For the text-containing cell, return its midpoint in [X, Y] coordinate format. 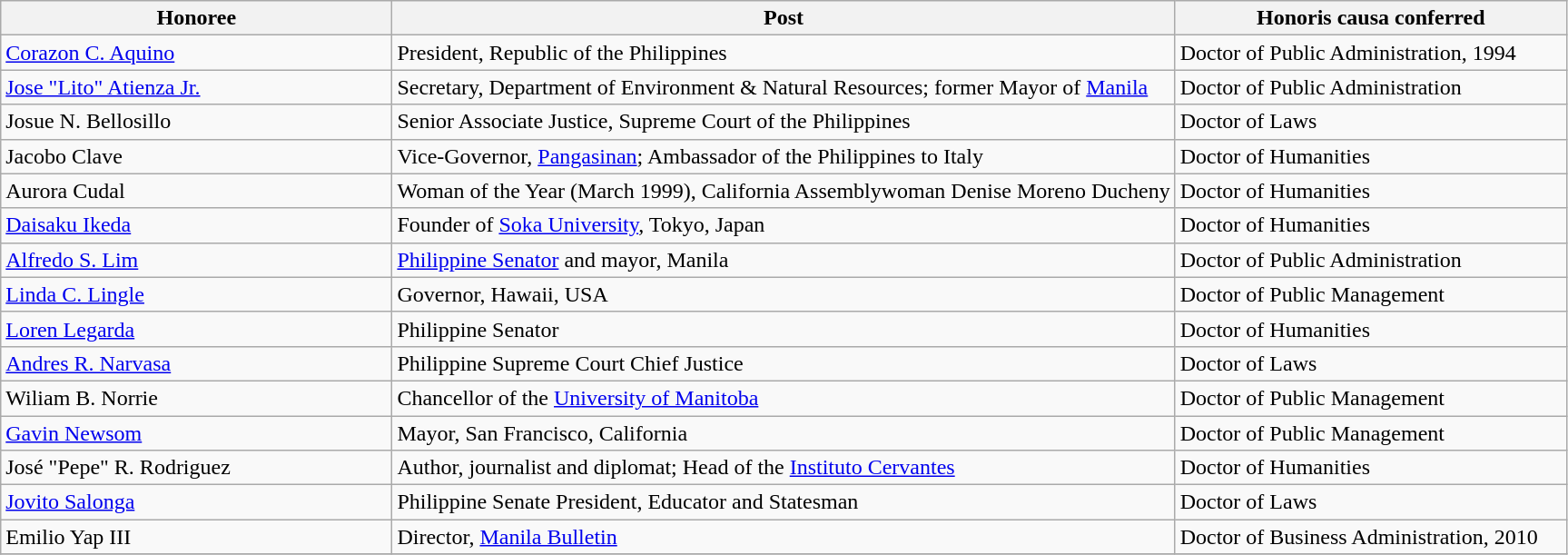
Philippine Supreme Court Chief Justice [784, 363]
Philippine Senator [784, 329]
Doctor of Business Administration, 2010 [1371, 537]
Jose "Lito" Atienza Jr. [196, 87]
Vice-Governor, Pangasinan; Ambassador of the Philippines to Italy [784, 156]
Corazon C. Aquino [196, 53]
Jacobo Clave [196, 156]
Loren Legarda [196, 329]
Woman of the Year (March 1999), California Assemblywoman Denise Moreno Ducheny [784, 191]
President, Republic of the Philippines [784, 53]
Director, Manila Bulletin [784, 537]
Jovito Salonga [196, 502]
Andres R. Narvasa [196, 363]
Gavin Newsom [196, 433]
Founder of Soka University, Tokyo, Japan [784, 225]
Mayor, San Francisco, California [784, 433]
Doctor of Public Administration, 1994 [1371, 53]
Honoree [196, 18]
Honoris causa conferred [1371, 18]
Philippine Senate President, Educator and Statesman [784, 502]
Alfredo S. Lim [196, 260]
Secretary, Department of Environment & Natural Resources; former Mayor of Manila [784, 87]
Josue N. Bellosillo [196, 122]
Post [784, 18]
Chancellor of the University of Manitoba [784, 398]
Daisaku Ikeda [196, 225]
Emilio Yap III [196, 537]
José "Pepe" R. Rodriguez [196, 468]
Aurora Cudal [196, 191]
Philippine Senator and mayor, Manila [784, 260]
Linda C. Lingle [196, 294]
Governor, Hawaii, USA [784, 294]
Wiliam B. Norrie [196, 398]
Senior Associate Justice, Supreme Court of the Philippines [784, 122]
Author, journalist and diplomat; Head of the Instituto Cervantes [784, 468]
